Capture the cell that displays the provided text and extract its [X, Y] central coordinate. 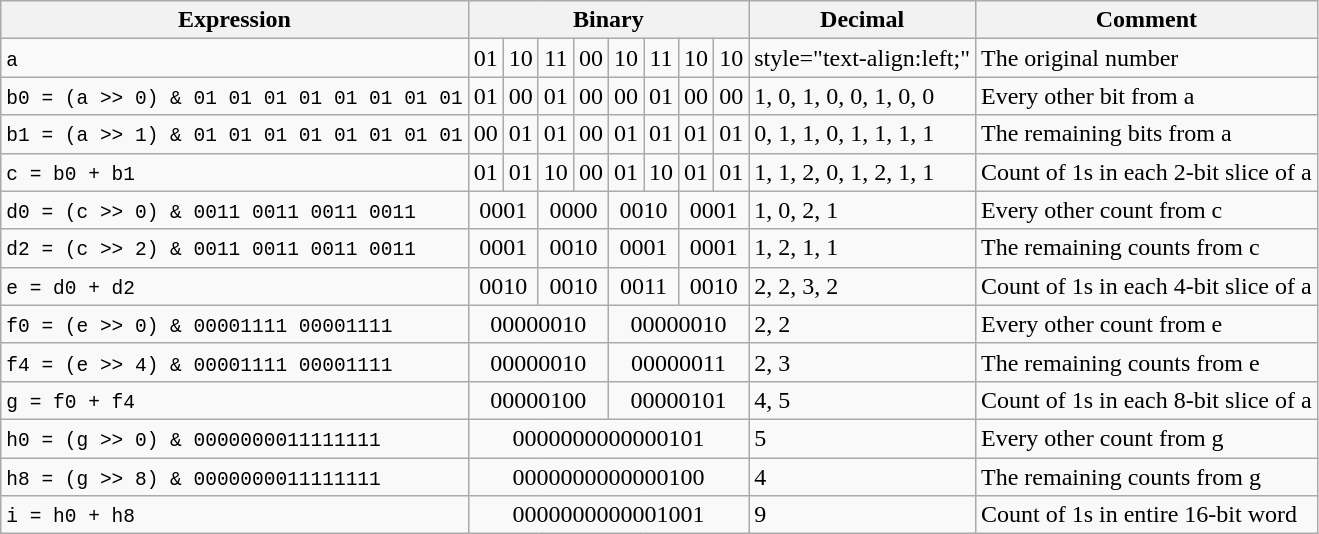
a [234, 58]
The remaining bits from a [1146, 134]
5 [862, 438]
Expression [234, 20]
0000 [573, 210]
The remaining counts from e [1146, 362]
Comment [1146, 20]
Count of 1s in each 4-bit slice of a [1146, 286]
Every other count from g [1146, 438]
Every other count from e [1146, 324]
The original number [1146, 58]
Every other count from c [1146, 210]
00000011 [678, 362]
1, 1, 2, 0, 1, 2, 1, 1 [862, 172]
e = d0 + d2 [234, 286]
f4 = (e >> 4) & 00001111 00001111 [234, 362]
2, 2 [862, 324]
0011 [643, 286]
0000000000000101 [608, 438]
h8 = (g >> 8) & 0000000011111111 [234, 477]
Every other bit from a [1146, 96]
f0 = (e >> 0) & 00001111 00001111 [234, 324]
4, 5 [862, 400]
Count of 1s in each 2-bit slice of a [1146, 172]
4 [862, 477]
9 [862, 515]
d0 = (c >> 0) & 0011 0011 0011 0011 [234, 210]
1, 0, 1, 0, 0, 1, 0, 0 [862, 96]
d2 = (c >> 2) & 0011 0011 0011 0011 [234, 248]
b1 = (a >> 1) & 01 01 01 01 01 01 01 01 [234, 134]
h0 = (g >> 0) & 0000000011111111 [234, 438]
The remaining counts from c [1146, 248]
c = b0 + b1 [234, 172]
style="text-align:left;" [862, 58]
Count of 1s in each 8-bit slice of a [1146, 400]
00000100 [538, 400]
2, 3 [862, 362]
i = h0 + h8 [234, 515]
Count of 1s in entire 16-bit word [1146, 515]
The remaining counts from g [1146, 477]
Decimal [862, 20]
0, 1, 1, 0, 1, 1, 1, 1 [862, 134]
b0 = (a >> 0) & 01 01 01 01 01 01 01 01 [234, 96]
g = f0 + f4 [234, 400]
0000000000001001 [608, 515]
0000000000000100 [608, 477]
00000101 [678, 400]
1, 2, 1, 1 [862, 248]
1, 0, 2, 1 [862, 210]
2, 2, 3, 2 [862, 286]
Binary [608, 20]
